Return (x, y) of the center of cell containing provided text 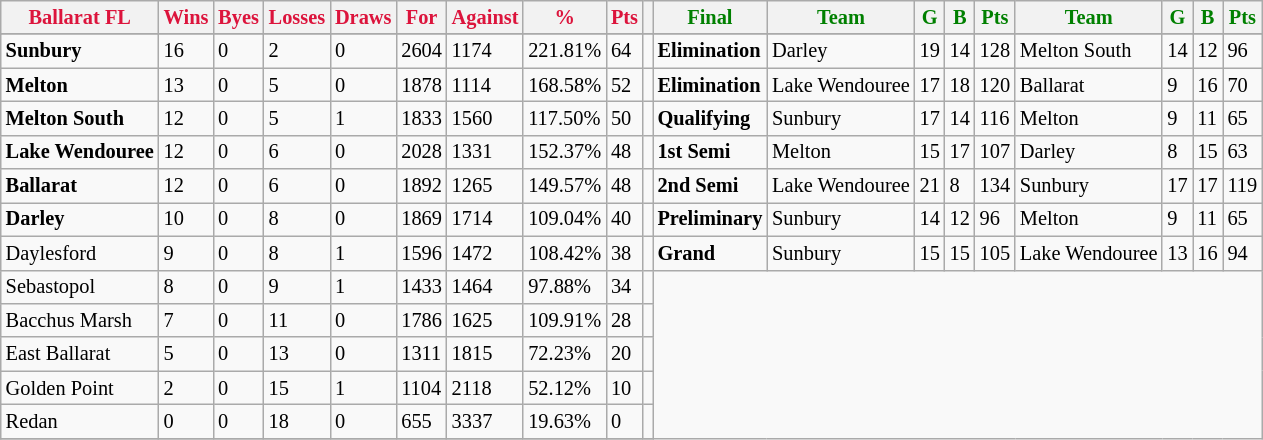
1114 (486, 85)
7 (186, 320)
2nd Semi (710, 186)
Bacchus Marsh (80, 320)
1174 (486, 51)
Daylesford (80, 253)
1786 (421, 320)
Grand (710, 253)
94 (1242, 253)
63 (1242, 152)
1464 (486, 287)
134 (995, 186)
109.04% (564, 219)
152.37% (564, 152)
2604 (421, 51)
19 (930, 51)
1560 (486, 118)
120 (995, 85)
1433 (421, 287)
2118 (486, 388)
1833 (421, 118)
1714 (486, 219)
221.81% (564, 51)
3337 (486, 421)
Qualifying (710, 118)
Preliminary (710, 219)
28 (624, 320)
1878 (421, 85)
1815 (486, 354)
655 (421, 421)
119 (1242, 186)
Against (486, 17)
38 (624, 253)
Golden Point (80, 388)
Byes (238, 17)
Ballarat FL (80, 17)
20 (624, 354)
1869 (421, 219)
1st Semi (710, 152)
97.88% (564, 287)
64 (624, 51)
19.63% (564, 421)
Wins (186, 17)
% (564, 17)
1892 (421, 186)
Redan (80, 421)
34 (624, 287)
Sebastopol (80, 287)
Final (710, 17)
108.42% (564, 253)
40 (624, 219)
For (421, 17)
1472 (486, 253)
107 (995, 152)
128 (995, 51)
105 (995, 253)
2028 (421, 152)
109.91% (564, 320)
1311 (421, 354)
Losses (297, 17)
149.57% (564, 186)
1265 (486, 186)
East Ballarat (80, 354)
52 (624, 85)
72.23% (564, 354)
52.12% (564, 388)
50 (624, 118)
1104 (421, 388)
117.50% (564, 118)
1596 (421, 253)
70 (1242, 85)
116 (995, 118)
1625 (486, 320)
168.58% (564, 85)
1331 (486, 152)
Draws (363, 17)
21 (930, 186)
